Identify which cell holds the provided text, then report its (x, y) central coordinate. 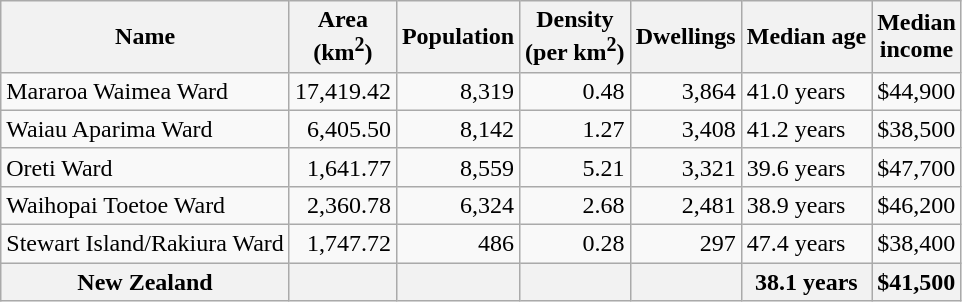
2,481 (686, 205)
1,747.72 (342, 244)
$41,500 (917, 282)
8,319 (458, 91)
8,559 (458, 167)
Median age (806, 37)
47.4 years (806, 244)
41.0 years (806, 91)
New Zealand (146, 282)
Waiau Aparima Ward (146, 129)
$38,400 (917, 244)
3,864 (686, 91)
Oreti Ward (146, 167)
6,405.50 (342, 129)
Waihopai Toetoe Ward (146, 205)
39.6 years (806, 167)
2,360.78 (342, 205)
486 (458, 244)
$44,900 (917, 91)
0.28 (576, 244)
2.68 (576, 205)
Medianincome (917, 37)
5.21 (576, 167)
0.48 (576, 91)
38.1 years (806, 282)
6,324 (458, 205)
1,641.77 (342, 167)
Population (458, 37)
$46,200 (917, 205)
38.9 years (806, 205)
17,419.42 (342, 91)
Stewart Island/Rakiura Ward (146, 244)
$47,700 (917, 167)
Density(per km2) (576, 37)
297 (686, 244)
Dwellings (686, 37)
Mararoa Waimea Ward (146, 91)
Area(km2) (342, 37)
3,408 (686, 129)
3,321 (686, 167)
$38,500 (917, 129)
Name (146, 37)
41.2 years (806, 129)
1.27 (576, 129)
8,142 (458, 129)
